Determine the (X, Y) coordinate at the center of the cell enclosing the given text.  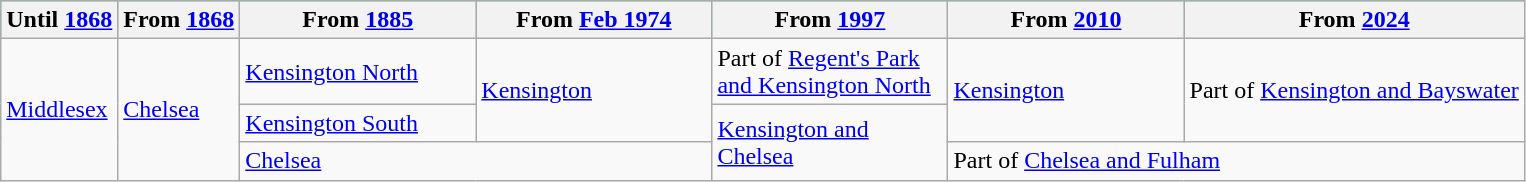
Kensington North (358, 72)
Part of Regent's Park and Kensington North (830, 72)
Part of Kensington and Bayswater (1354, 90)
Kensington South (358, 123)
From Feb 1974 (594, 20)
From 2010 (1066, 20)
From 1868 (179, 20)
Kensington and Chelsea (830, 142)
Middlesex (60, 110)
From 1885 (358, 20)
From 1997 (830, 20)
From 2024 (1354, 20)
Until 1868 (60, 20)
Part of Chelsea and Fulham (1236, 161)
